Extract the (X, Y) coordinate from the center of the cell holding the provided text.  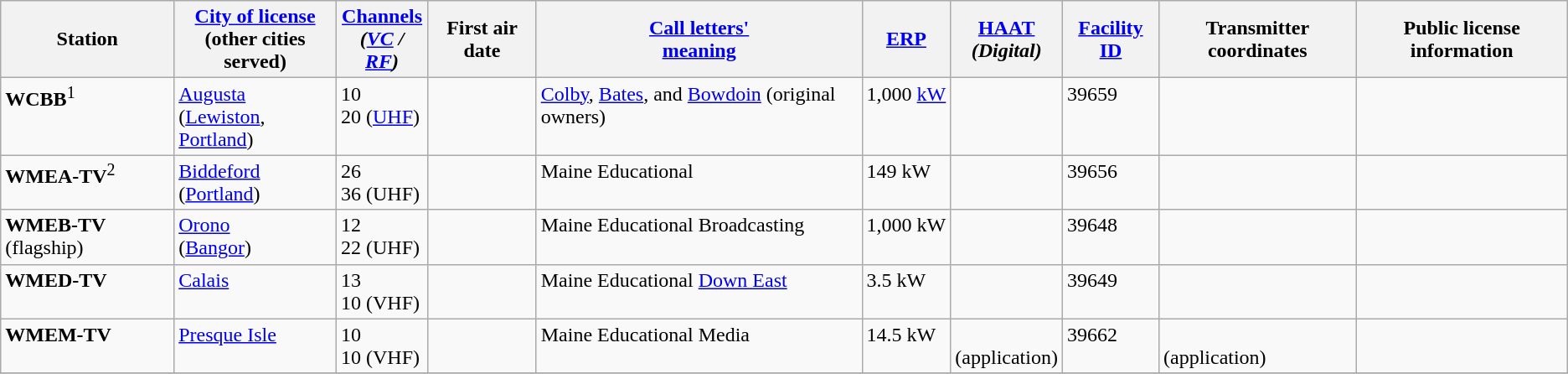
Channels(VC / RF) (382, 39)
2636 (UHF) (382, 183)
Facility ID (1111, 39)
WMED-TV (87, 292)
Maine Educational Broadcasting (699, 236)
WMEB-TV (flagship) (87, 236)
WCBB1 (87, 117)
39648 (1111, 236)
Maine Educational Down East (699, 292)
Transmitter coordinates (1257, 39)
1310 (VHF) (382, 292)
ERP (906, 39)
149 kW (906, 183)
Call letters'meaning (699, 39)
Biddeford (Portland) (255, 183)
3.5 kW (906, 292)
39656 (1111, 183)
1222 (UHF) (382, 236)
WMEM-TV (87, 345)
City of license(other cities served) (255, 39)
WMEA-TV2 (87, 183)
Presque Isle (255, 345)
39662 (1111, 345)
Public license information (1462, 39)
Augusta(Lewiston, Portland) (255, 117)
First air date (482, 39)
Orono(Bangor) (255, 236)
14.5 kW (906, 345)
Maine Educational Media (699, 345)
HAAT(Digital) (1007, 39)
Station (87, 39)
1010 (VHF) (382, 345)
Calais (255, 292)
Colby, Bates, and Bowdoin (original owners) (699, 117)
39659 (1111, 117)
39649 (1111, 292)
Maine Educational (699, 183)
1020 (UHF) (382, 117)
